Output the [X, Y] coordinate of the center of the cell containing the given text.  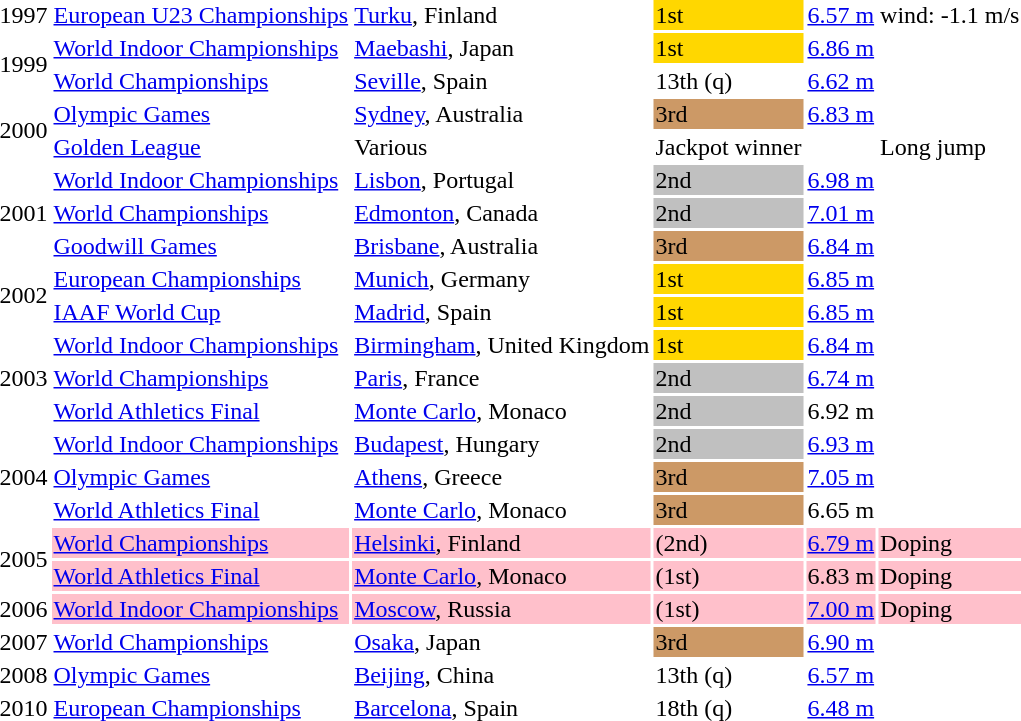
6.86 m [841, 48]
Jackpot winner [728, 147]
Helsinki, Finland [502, 543]
Long jump [950, 147]
(2nd) [728, 543]
Golden League [201, 147]
6.93 m [841, 444]
6.90 m [841, 642]
Brisbane, Australia [502, 246]
Madrid, Spain [502, 312]
Budapest, Hungary [502, 444]
6.92 m [841, 411]
European Championships [201, 279]
European U23 Championships [201, 15]
IAAF World Cup [201, 312]
Paris, France [502, 378]
Munich, Germany [502, 279]
Athens, Greece [502, 477]
6.65 m [841, 510]
Various [502, 147]
Sydney, Australia [502, 114]
Seville, Spain [502, 81]
Turku, Finland [502, 15]
6.98 m [841, 180]
7.05 m [841, 477]
7.00 m [841, 609]
Maebashi, Japan [502, 48]
wind: -1.1 m/s [950, 15]
6.74 m [841, 378]
Birmingham, United Kingdom [502, 345]
Lisbon, Portugal [502, 180]
Edmonton, Canada [502, 213]
6.62 m [841, 81]
Moscow, Russia [502, 609]
6.79 m [841, 543]
Goodwill Games [201, 246]
Beijing, China [502, 675]
Osaka, Japan [502, 642]
7.01 m [841, 213]
